From the cell containing the given text, extract its center point as [X, Y] coordinate. 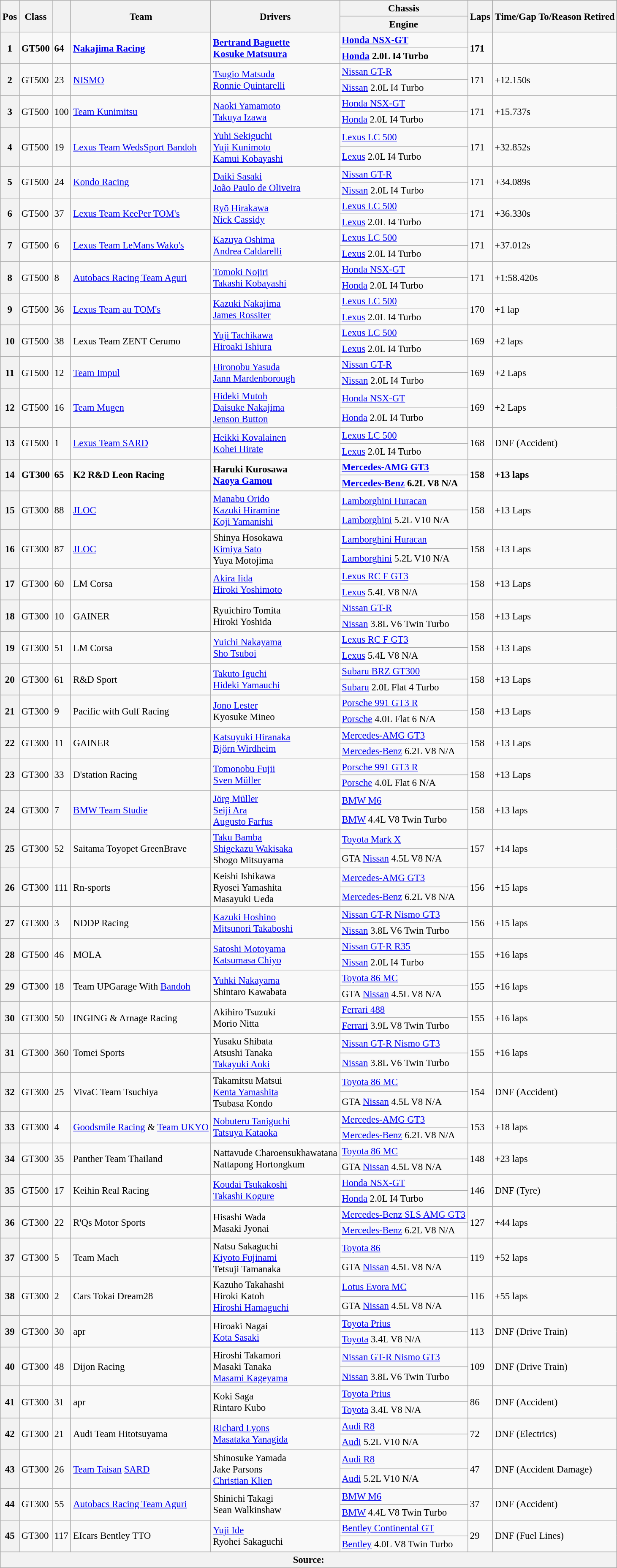
Team Taisan SARD [141, 1469]
117 [62, 1536]
41 [10, 1402]
Yuhki Nakayama Shintaro Kawabata [275, 986]
+2 laps [555, 341]
R&D Sport [141, 679]
VivaC Team Tsuchiya [141, 1092]
Toyota Mark X [404, 839]
Lexus Team au TOM's [141, 309]
14 [10, 475]
13 [10, 443]
Lexus Team SARD [141, 443]
50 [62, 1017]
64 [62, 48]
DNF (Accident Damage) [555, 1469]
61 [62, 679]
48 [62, 1367]
Lotus Evora MC [404, 1287]
Chassis [404, 8]
Team Mugen [141, 408]
Shinichi Takagi Sean Walkinshaw [275, 1504]
+15.737s [555, 112]
Takamitsu Matsui Kenta Yamashita Tsubasa Kondo [275, 1092]
Daiki Sasaki João Paulo de Oliveira [275, 182]
Lexus Team ZENT Cerumo [141, 341]
44 [10, 1504]
Satoshi Motoyama Katsumasa Chiyo [275, 954]
Jono Lester Kyosuke Mineo [275, 712]
Engine [404, 25]
88 [62, 510]
34 [10, 1159]
Kazuho Takahashi Hiroki Katoh Hiroshi Hamaguchi [275, 1296]
+1:58.420s [555, 277]
+1 lap [555, 309]
116 [481, 1296]
Team [141, 16]
Keishi Ishikawa Ryosei Yamashita Masayuki Ueda [275, 887]
51 [62, 647]
Bentley 4.0L V8 Twin Turbo [404, 1544]
Kazuya Oshima Andrea Caldarelli [275, 246]
+36.330s [555, 214]
Goodsmile Racing & Team UKYO [141, 1127]
Nobuteru Taniguchi Tatsuya Kataoka [275, 1127]
Hisashi Wada Masaki Jyonai [275, 1222]
Drivers [275, 16]
Taku Bamba Shigekazu Wakisaka Shogo Mitsuyama [275, 849]
Haruki Kurosawa Naoya Gamou [275, 475]
39 [10, 1332]
Nissan GT-R R35 [404, 946]
+44 laps [555, 1222]
Heikki Kovalainen Kohei Hirate [275, 443]
Koki Saga Rintaro Kubo [275, 1402]
Dijon Racing [141, 1367]
+55 laps [555, 1296]
+32.852s [555, 147]
Tomonobu Fujii Sven Müller [275, 775]
Richard Lyons Masataka Yanagida [275, 1434]
65 [62, 475]
DNF (Tyre) [555, 1191]
154 [481, 1092]
Koudai Tsukakoshi Takashi Kogure [275, 1191]
72 [481, 1434]
EIcars Bentley TTO [141, 1536]
109 [481, 1367]
Kazuki Nakajima James Rossiter [275, 309]
Subaru 2.0L Flat 4 Turbo [404, 687]
BMW Team Studie [141, 810]
Katsuyuki Hiranaka Björn Wirdheim [275, 743]
Ryō Hirakawa Nick Cassidy [275, 214]
R'Qs Motor Sports [141, 1222]
27 [10, 923]
Panther Team Thailand [141, 1159]
170 [481, 309]
Bentley Continental GT [404, 1528]
Ryuichiro Tomita Hiroki Yoshida [275, 616]
+52 laps [555, 1258]
NISMO [141, 79]
Laps [481, 16]
Lexus Team KeePer TOM's [141, 214]
Shinosuke Yamada Jake Parsons Christian Klien [275, 1469]
146 [481, 1191]
Lexus Team LeMans Wako's [141, 246]
Source: [309, 1560]
Hiroaki Nagai Kota Sasaki [275, 1332]
42 [10, 1434]
32 [10, 1092]
+34.089s [555, 182]
148 [481, 1159]
Team Kunimitsu [141, 112]
Ferrari 3.9L V8 Twin Turbo [404, 1026]
55 [62, 1504]
Hiroshi Takamori Masaki Tanaka Masami Kageyama [275, 1367]
K2 R&D Leon Racing [141, 475]
Keihin Real Racing [141, 1191]
NDDP Racing [141, 923]
+37.012s [555, 246]
86 [481, 1402]
Team Impul [141, 373]
52 [62, 849]
Pos [10, 16]
Team UPGarage With Bandoh [141, 986]
28 [10, 954]
Tomei Sports [141, 1053]
Saitama Toyopet GreenBrave [141, 849]
Rn-sports [141, 887]
+23 laps [555, 1159]
Ferrari 488 [404, 1010]
Pacific with Gulf Racing [141, 712]
Tomoki Nojiri Takashi Kobayashi [275, 277]
Jörg Müller Seiji Ara Augusto Farfus [275, 810]
Natsu Sakaguchi Kiyoto Fujinami Tetsuji Tamanaka [275, 1258]
15 [10, 510]
Mercedes-Benz SLS AMG GT3 [404, 1214]
60 [62, 584]
40 [10, 1367]
46 [62, 954]
D'station Racing [141, 775]
Bertrand Baguette Kosuke Matsuura [275, 48]
Team Mach [141, 1258]
Akira Iida Hiroki Yoshimoto [275, 584]
Hideki Mutoh Daisuke Nakajima Jenson Button [275, 408]
+18 laps [555, 1127]
DNF (Electrics) [555, 1434]
119 [481, 1258]
47 [481, 1469]
DNF (Fuel Lines) [555, 1536]
Kondo Racing [141, 182]
20 [10, 679]
100 [62, 112]
43 [10, 1469]
Tsugio Matsuda Ronnie Quintarelli [275, 79]
113 [481, 1332]
Subaru BRZ GT300 [404, 671]
168 [481, 443]
360 [62, 1053]
127 [481, 1222]
Takuto Iguchi Hideki Yamauchi [275, 679]
Yuji Tachikawa Hiroaki Ishiura [275, 341]
45 [10, 1536]
Shinya Hosokawa Kimiya Sato Yuya Motojima [275, 549]
Yusaku Shibata Atsushi Tanaka Takayuki Aoki [275, 1053]
Lexus Team WedsSport Bandoh [141, 147]
INGING & Arnage Racing [141, 1017]
Yuji Ide Ryohei Sakaguchi [275, 1536]
+12.150s [555, 79]
Hironobu Yasuda Jann Mardenborough [275, 373]
157 [481, 849]
Kazuki Hoshino Mitsunori Takaboshi [275, 923]
Time/Gap To/Reason Retired [555, 16]
Akihiro Tsuzuki Morio Nitta [275, 1017]
Cars Tokai Dream28 [141, 1296]
153 [481, 1127]
Class [36, 16]
Toyota 86 [404, 1248]
Naoki Yamamoto Takuya Izawa [275, 112]
MOLA [141, 954]
87 [62, 549]
Yuhi Sekiguchi Yuji Kunimoto Kamui Kobayashi [275, 147]
+14 laps [555, 849]
Manabu Orido Kazuki Hiramine Koji Yamanishi [275, 510]
Yuichi Nakayama Sho Tsuboi [275, 647]
Nakajima Racing [141, 48]
111 [62, 887]
Audi Team Hitotsuyama [141, 1434]
Nattavude Charoensukhawatana Nattapong Hortongkum [275, 1159]
